Return the [x, y] coordinate for the center point of the cell that contains the specified text.  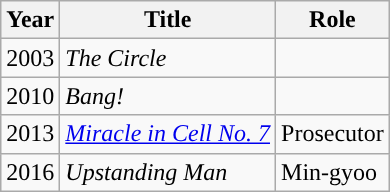
2010 [30, 96]
Min-gyoo [333, 172]
2003 [30, 58]
Title [168, 20]
Prosecutor [333, 134]
2013 [30, 134]
Role [333, 20]
2016 [30, 172]
Upstanding Man [168, 172]
Year [30, 20]
The Circle [168, 58]
Bang! [168, 96]
Miracle in Cell No. 7 [168, 134]
